Find where the given text appears and provide that cell's center as [X, Y] coordinate. 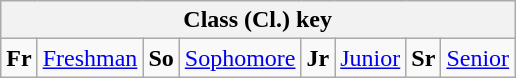
Sophomore [240, 58]
Class (Cl.) key [258, 20]
So [161, 58]
Jr [318, 58]
Sr [424, 58]
Senior [478, 58]
Fr [19, 58]
Junior [370, 58]
Freshman [90, 58]
